For the text-containing cell, return its midpoint in [X, Y] coordinate format. 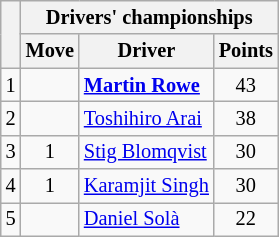
Daniel Solà [146, 219]
22 [246, 219]
43 [246, 85]
4 [11, 186]
2 [11, 118]
Stig Blomqvist [146, 152]
Toshihiro Arai [146, 118]
Points [246, 51]
38 [246, 118]
Driver [146, 51]
Martin Rowe [146, 85]
Move [50, 51]
3 [11, 152]
Karamjit Singh [146, 186]
Drivers' championships [150, 17]
5 [11, 219]
